Determine the (x, y) coordinate at the center of the cell enclosing the given text.  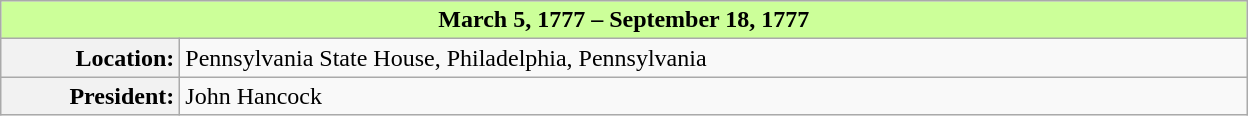
President: (90, 96)
John Hancock (714, 96)
Pennsylvania State House, Philadelphia, Pennsylvania (714, 58)
March 5, 1777 – September 18, 1777 (624, 20)
Location: (90, 58)
